Locate the cell with the specified text and output its (x, y) center coordinate. 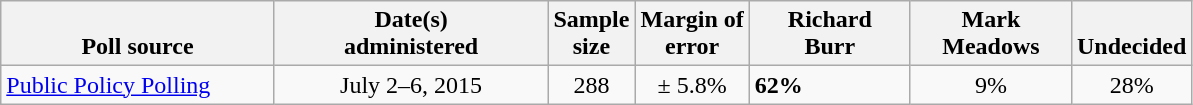
62% (830, 85)
288 (592, 85)
± 5.8% (692, 85)
9% (990, 85)
Public Policy Polling (138, 85)
Margin oferror (692, 34)
MarkMeadows (990, 34)
July 2–6, 2015 (411, 85)
Samplesize (592, 34)
Poll source (138, 34)
28% (1131, 85)
RichardBurr (830, 34)
Undecided (1131, 34)
Date(s)administered (411, 34)
